Detect which cell encompasses the target text, then output its (X, Y) center coordinate. 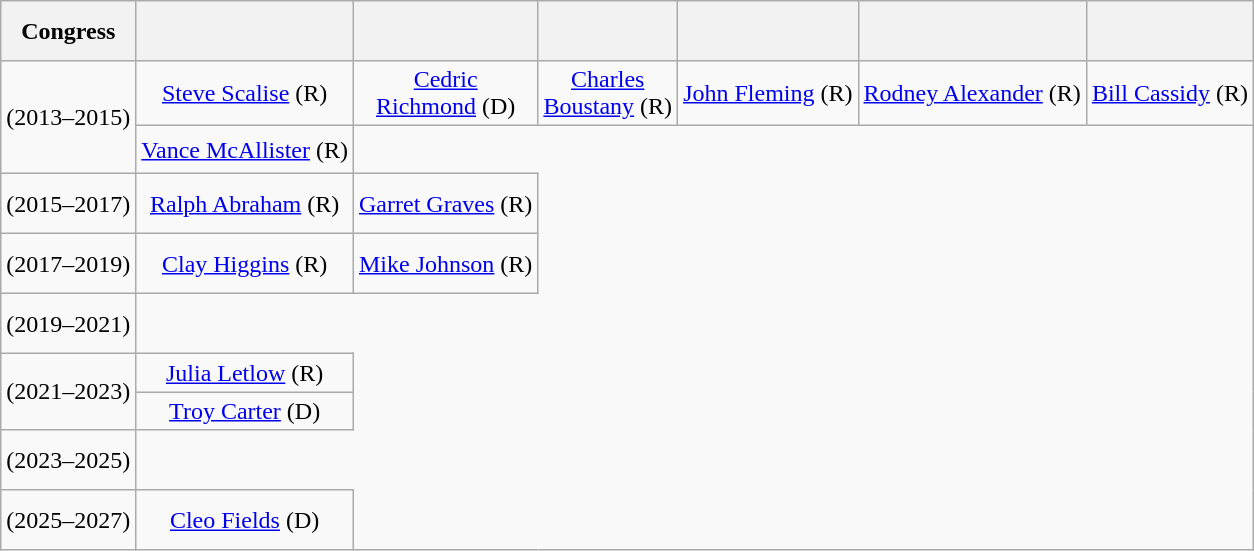
Congress (68, 31)
Garret Graves (R) (445, 204)
Bill Cassidy (R) (1170, 94)
(2023–2025) (68, 460)
CedricRichmond (D) (445, 94)
(2015–2017) (68, 204)
(2017–2019) (68, 264)
(2025–2027) (68, 520)
(2021–2023) (68, 392)
Ralph Abraham (R) (245, 204)
Vance McAllister (R) (245, 150)
CharlesBoustany (R) (608, 94)
Mike Johnson (R) (445, 264)
Troy Carter (D) (245, 411)
John Fleming (R) (768, 94)
Rodney Alexander (R) (972, 94)
Julia Letlow (R) (245, 373)
Clay Higgins (R) (245, 264)
Steve Scalise (R) (245, 94)
Cleo Fields (D) (245, 520)
(2019–2021) (68, 324)
(2013–2015) (68, 118)
